Extract the (x, y) coordinate from the center of the cell holding the provided text.  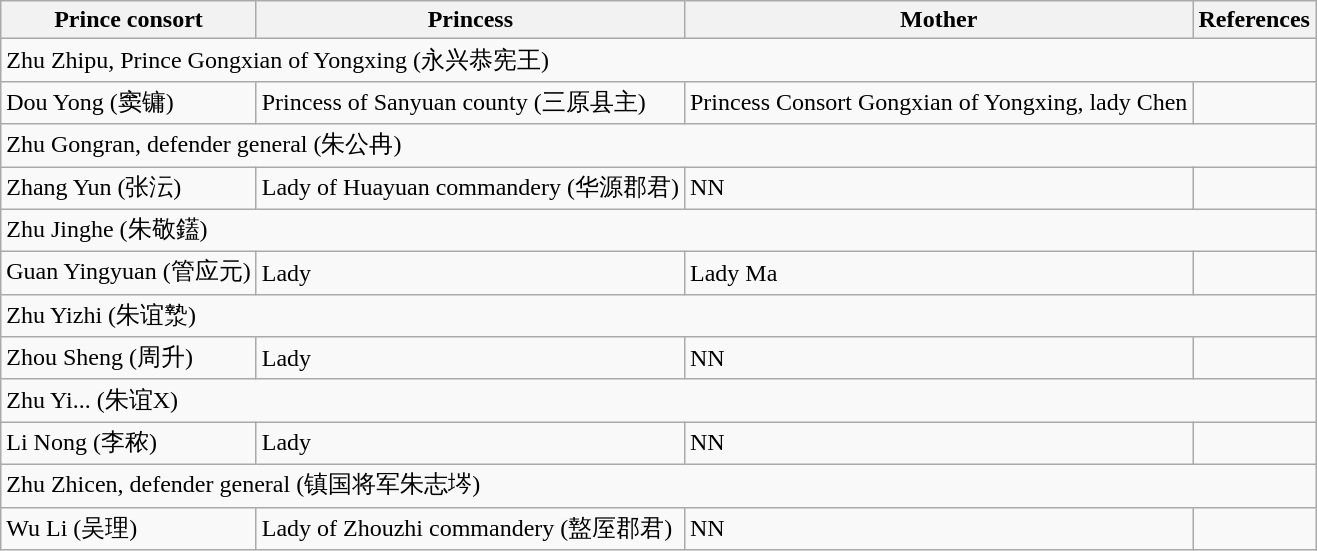
References (1254, 20)
Prince consort (128, 20)
Zhu Gongran, defender general (朱公冉) (658, 146)
Zhu Zhicen, defender general (镇国将军朱志埁) (658, 486)
Zhu Yi... (朱谊X) (658, 400)
Lady Ma (938, 274)
Mother (938, 20)
Lady of Huayuan commandery (华源郡君) (470, 188)
Princess (470, 20)
Zhu Yizhi (朱谊漐) (658, 316)
Zhu Jinghe (朱敬鑉) (658, 230)
Wu Li (吴理) (128, 528)
Dou Yong (窦镛) (128, 102)
Princess Consort Gongxian of Yongxing, lady Chen (938, 102)
Zhang Yun (张沄) (128, 188)
Zhu Zhipu, Prince Gongxian of Yongxing (永兴恭宪王) (658, 60)
Li Nong (李秾) (128, 444)
Guan Yingyuan (管应元) (128, 274)
Zhou Sheng (周升) (128, 358)
Lady of Zhouzhi commandery (盩厔郡君) (470, 528)
Princess of Sanyuan county (三原县主) (470, 102)
